Return (X, Y) of the center of cell containing provided text 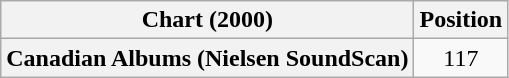
117 (461, 58)
Position (461, 20)
Chart (2000) (208, 20)
Canadian Albums (Nielsen SoundScan) (208, 58)
